Detect which cell encompasses the target text, then output its (x, y) center coordinate. 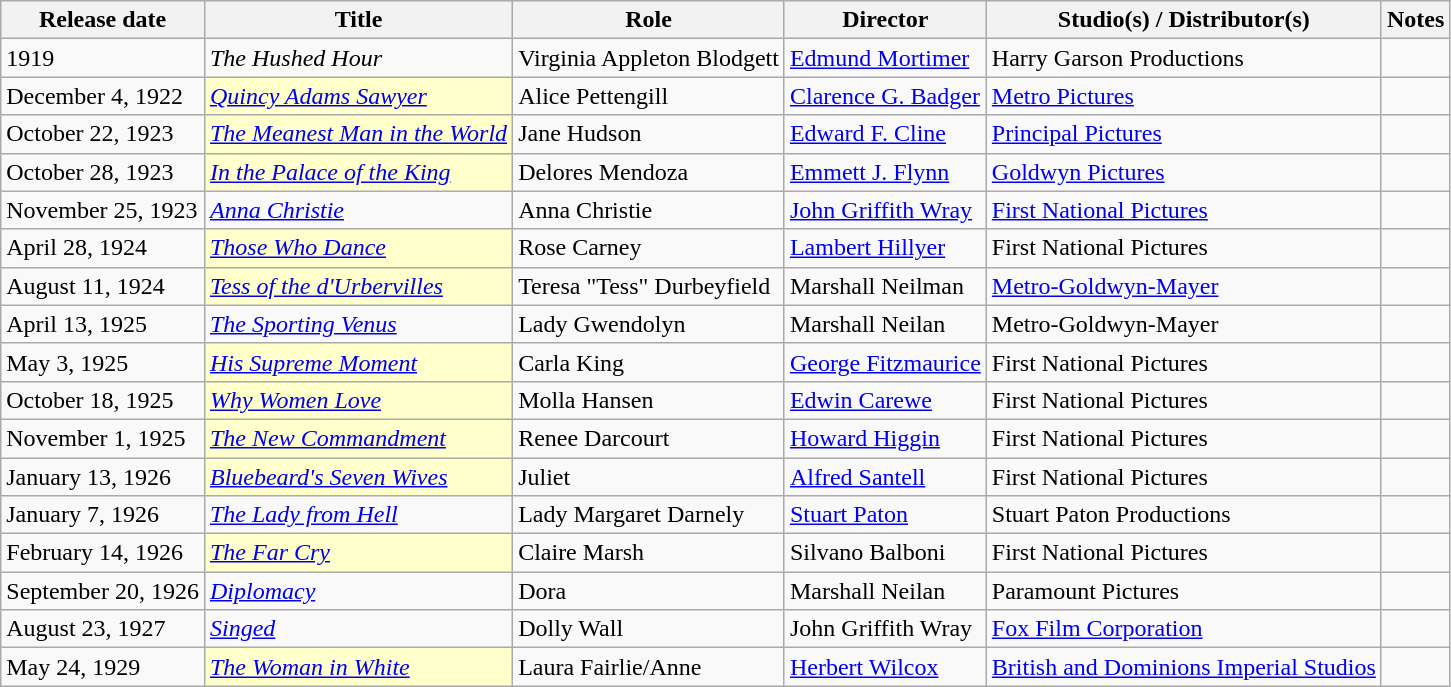
Edward F. Cline (885, 134)
Stuart Paton Productions (1184, 515)
January 7, 1926 (103, 515)
Molla Hansen (649, 400)
August 11, 1924 (103, 286)
May 3, 1925 (103, 362)
Lambert Hillyer (885, 248)
Dolly Wall (649, 629)
Herbert Wilcox (885, 667)
November 1, 1925 (103, 438)
Edwin Carewe (885, 400)
Lady Gwendolyn (649, 324)
Bluebeard's Seven Wives (358, 477)
Fox Film Corporation (1184, 629)
Rose Carney (649, 248)
April 13, 1925 (103, 324)
Renee Darcourt (649, 438)
The Lady from Hell (358, 515)
Stuart Paton (885, 515)
Teresa "Tess" Durbeyfield (649, 286)
May 24, 1929 (103, 667)
The Sporting Venus (358, 324)
August 23, 1927 (103, 629)
Director (885, 20)
Release date (103, 20)
Goldwyn Pictures (1184, 172)
Why Women Love (358, 400)
Tess of the d'Urbervilles (358, 286)
Clarence G. Badger (885, 96)
February 14, 1926 (103, 553)
His Supreme Moment (358, 362)
October 28, 1923 (103, 172)
George Fitzmaurice (885, 362)
Virginia Appleton Blodgett (649, 58)
In the Palace of the King (358, 172)
Lady Margaret Darnely (649, 515)
Those Who Dance (358, 248)
Emmett J. Flynn (885, 172)
Notes (1415, 20)
Juliet (649, 477)
October 22, 1923 (103, 134)
The Hushed Hour (358, 58)
1919 (103, 58)
The New Commandment (358, 438)
November 25, 1923 (103, 210)
Delores Mendoza (649, 172)
Marshall Neilman (885, 286)
The Meanest Man in the World (358, 134)
December 4, 1922 (103, 96)
The Woman in White (358, 667)
Howard Higgin (885, 438)
Carla King (649, 362)
Metro Pictures (1184, 96)
January 13, 1926 (103, 477)
September 20, 1926 (103, 591)
Alice Pettengill (649, 96)
Paramount Pictures (1184, 591)
Role (649, 20)
Harry Garson Productions (1184, 58)
Studio(s) / Distributor(s) (1184, 20)
Principal Pictures (1184, 134)
April 28, 1924 (103, 248)
British and Dominions Imperial Studios (1184, 667)
Edmund Mortimer (885, 58)
Silvano Balboni (885, 553)
Quincy Adams Sawyer (358, 96)
Diplomacy (358, 591)
Title (358, 20)
Claire Marsh (649, 553)
October 18, 1925 (103, 400)
Laura Fairlie/Anne (649, 667)
The Far Cry (358, 553)
Dora (649, 591)
Alfred Santell (885, 477)
Jane Hudson (649, 134)
Singed (358, 629)
